Pinpoint the cell where the given text exists, returning its (X, Y) midpoint coordinate. 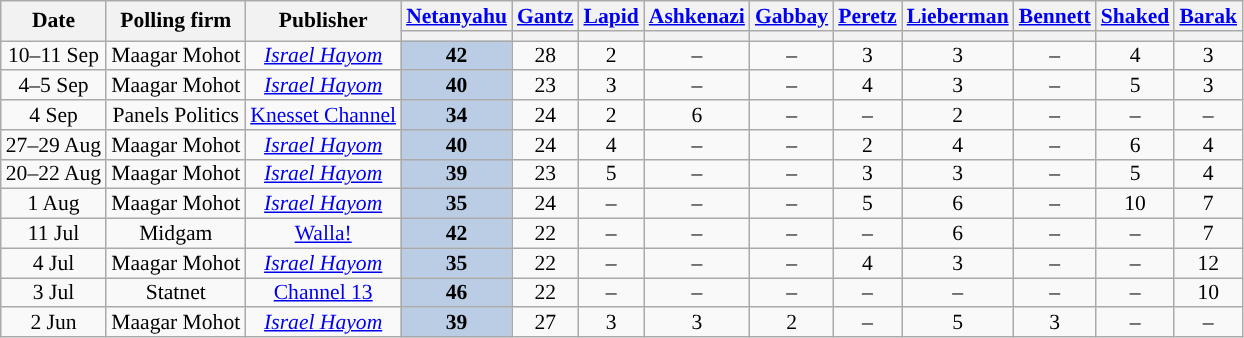
46 (456, 293)
1 Aug (54, 204)
2 Jun (54, 323)
Polling firm (176, 21)
4–5 Sep (54, 86)
12 (1208, 263)
Ashkenazi (697, 16)
28 (545, 56)
34 (456, 115)
Netanyahu (456, 16)
Statnet (176, 293)
4 Sep (54, 115)
Lieberman (958, 16)
27–29 Aug (54, 145)
Bennett (1055, 16)
Panels Politics (176, 115)
Date (54, 21)
27 (545, 323)
Lapid (610, 16)
Gantz (545, 16)
Knesset Channel (323, 115)
11 Jul (54, 234)
Publisher (323, 21)
Peretz (867, 16)
20–22 Aug (54, 174)
Channel 13 (323, 293)
Walla! (323, 234)
4 Jul (54, 263)
Midgam (176, 234)
Gabbay (792, 16)
Barak (1208, 16)
10–11 Sep (54, 56)
Shaked (1136, 16)
3 Jul (54, 293)
